Detect which cell encompasses the target text, then output its [x, y] center coordinate. 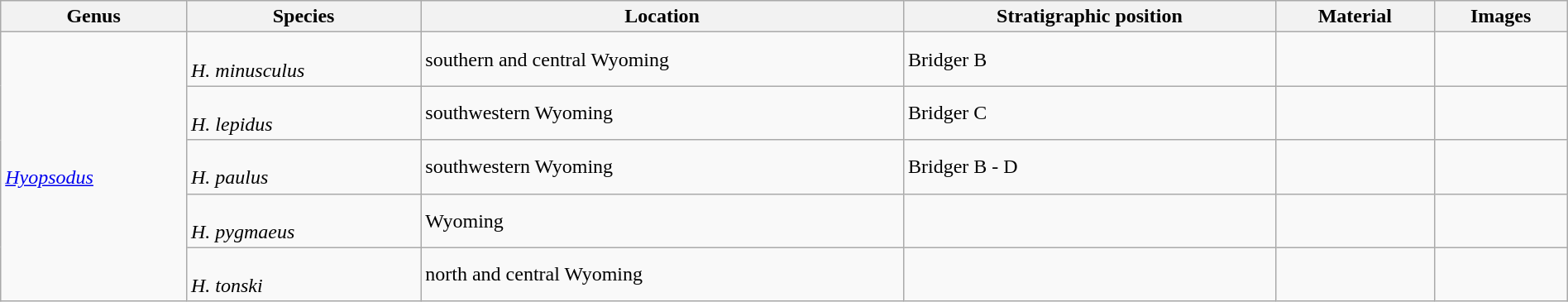
Bridger B - D [1089, 167]
southern and central Wyoming [662, 60]
Hyopsodus [94, 167]
H. minusculus [303, 60]
Images [1500, 17]
Bridger C [1089, 113]
north and central Wyoming [662, 275]
H. paulus [303, 167]
H. pygmaeus [303, 220]
Wyoming [662, 220]
Genus [94, 17]
Material [1355, 17]
H. lepidus [303, 113]
Stratigraphic position [1089, 17]
H. tonski [303, 275]
Species [303, 17]
Location [662, 17]
Bridger B [1089, 60]
